Find where the given text appears and provide that cell's center as (x, y) coordinate. 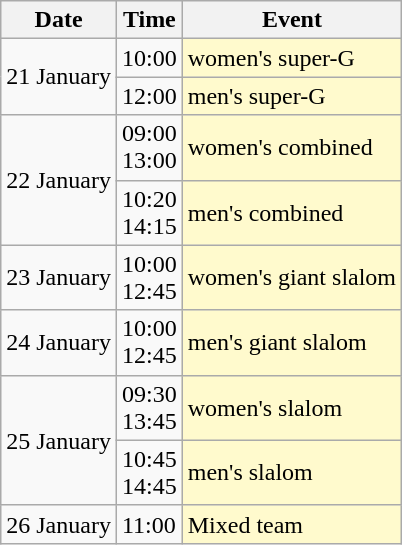
23 January (59, 278)
women's combined (292, 148)
Event (292, 20)
12:00 (149, 96)
10:00 (149, 58)
women's slalom (292, 408)
25 January (59, 440)
24 January (59, 342)
11:00 (149, 524)
Date (59, 20)
22 January (59, 180)
09:0013:00 (149, 148)
Time (149, 20)
10:2014:15 (149, 212)
women's super-G (292, 58)
men's combined (292, 212)
09:3013:45 (149, 408)
women's giant slalom (292, 278)
men's slalom (292, 472)
men's super-G (292, 96)
men's giant slalom (292, 342)
26 January (59, 524)
10:4514:45 (149, 472)
21 January (59, 77)
Mixed team (292, 524)
